Pinpoint the cell where the given text exists, returning its [x, y] midpoint coordinate. 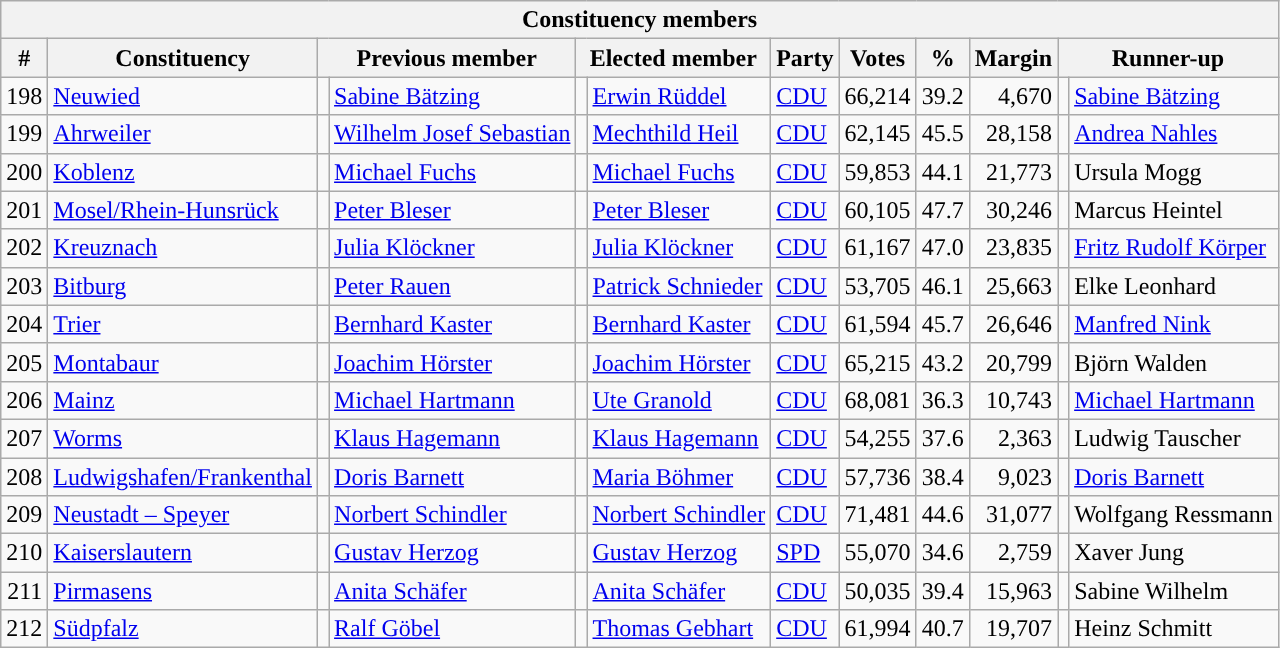
205 [24, 362]
Mainz [183, 400]
55,070 [878, 553]
39.4 [942, 591]
Südpfalz [183, 629]
20,799 [1013, 362]
Marcus Heintel [1174, 210]
Koblenz [183, 172]
43.2 [942, 362]
57,736 [878, 477]
71,481 [878, 515]
Thomas Gebhart [679, 629]
65,215 [878, 362]
61,167 [878, 248]
198 [24, 96]
46.1 [942, 286]
206 [24, 400]
Maria Böhmer [679, 477]
Neuwied [183, 96]
Neustadt – Speyer [183, 515]
15,963 [1013, 591]
25,663 [1013, 286]
44.6 [942, 515]
# [24, 58]
Ludwig Tauscher [1174, 438]
54,255 [878, 438]
204 [24, 324]
Heinz Schmitt [1174, 629]
212 [24, 629]
68,081 [878, 400]
39.2 [942, 96]
Mechthild Heil [679, 134]
53,705 [878, 286]
Ahrweiler [183, 134]
Patrick Schnieder [679, 286]
Peter Rauen [452, 286]
Björn Walden [1174, 362]
209 [24, 515]
47.7 [942, 210]
44.1 [942, 172]
40.7 [942, 629]
Ralf Göbel [452, 629]
Party [805, 58]
34.6 [942, 553]
47.0 [942, 248]
Kaiserslautern [183, 553]
26,646 [1013, 324]
% [942, 58]
28,158 [1013, 134]
61,594 [878, 324]
Mosel/Rhein-Hunsrück [183, 210]
Runner-up [1168, 58]
61,994 [878, 629]
23,835 [1013, 248]
Wolfgang Ressmann [1174, 515]
9,023 [1013, 477]
59,853 [878, 172]
SPD [805, 553]
2,759 [1013, 553]
Andrea Nahles [1174, 134]
199 [24, 134]
Montabaur [183, 362]
31,077 [1013, 515]
4,670 [1013, 96]
Ute Granold [679, 400]
Ursula Mogg [1174, 172]
211 [24, 591]
60,105 [878, 210]
Wilhelm Josef Sebastian [452, 134]
Ludwigshafen/Frankenthal [183, 477]
36.3 [942, 400]
2,363 [1013, 438]
Previous member [446, 58]
200 [24, 172]
Manfred Nink [1174, 324]
21,773 [1013, 172]
210 [24, 553]
208 [24, 477]
Trier [183, 324]
66,214 [878, 96]
62,145 [878, 134]
19,707 [1013, 629]
Xaver Jung [1174, 553]
Constituency members [640, 20]
203 [24, 286]
Fritz Rudolf Körper [1174, 248]
50,035 [878, 591]
Votes [878, 58]
Elected member [674, 58]
10,743 [1013, 400]
Kreuznach [183, 248]
Sabine Wilhelm [1174, 591]
Pirmasens [183, 591]
37.6 [942, 438]
Erwin Rüddel [679, 96]
45.5 [942, 134]
201 [24, 210]
Elke Leonhard [1174, 286]
202 [24, 248]
Constituency [183, 58]
207 [24, 438]
Margin [1013, 58]
Bitburg [183, 286]
30,246 [1013, 210]
45.7 [942, 324]
38.4 [942, 477]
Worms [183, 438]
